Output the [x, y] coordinate of the center of the cell containing the given text.  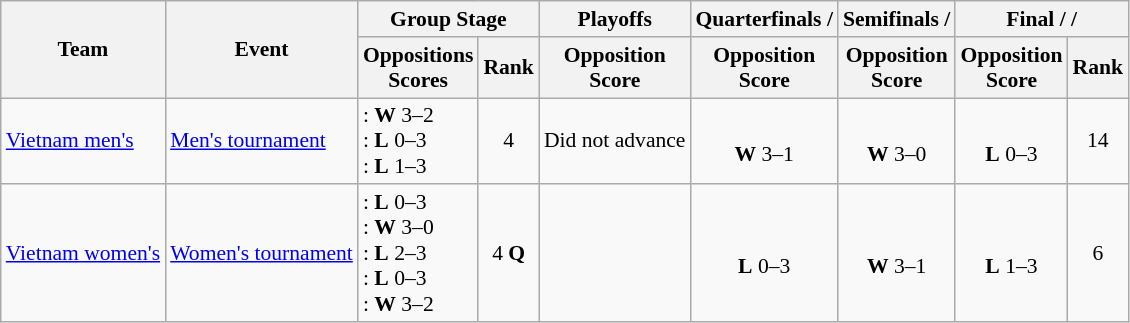
4 Q [508, 254]
Women's tournament [262, 254]
Vietnam men's [83, 142]
Vietnam women's [83, 254]
L 1–3 [1011, 254]
Playoffs [615, 19]
Event [262, 50]
OppositionsScores [418, 68]
Men's tournament [262, 142]
Quarterfinals / [764, 19]
Final / / [1042, 19]
Semifinals / [896, 19]
: W 3–2: L 0–3: L 1–3 [418, 142]
W 3–0 [896, 142]
: L 0–3: W 3–0: L 2–3: L 0–3: W 3–2 [418, 254]
4 [508, 142]
14 [1098, 142]
6 [1098, 254]
Group Stage [448, 19]
Did not advance [615, 142]
Team [83, 50]
